Locate the cell with the specified text and output its (x, y) center coordinate. 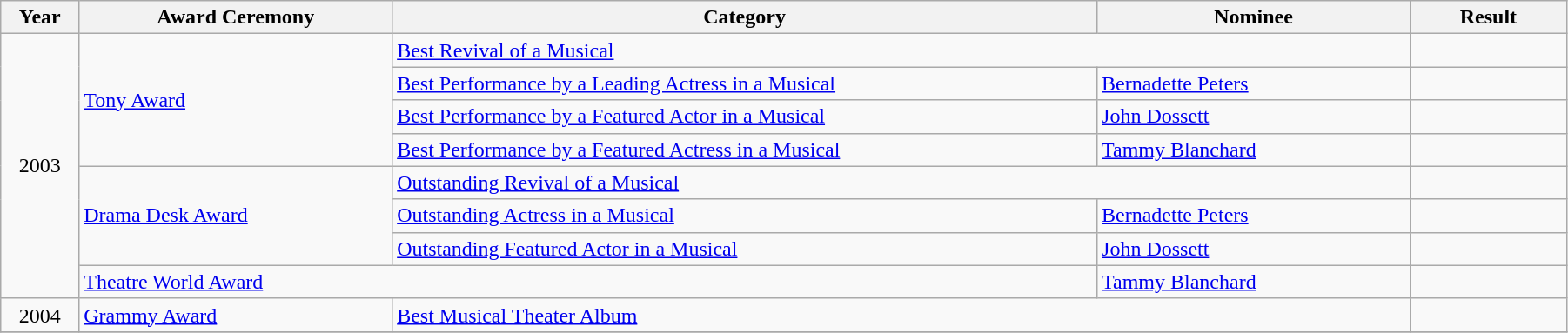
Best Musical Theater Album (901, 315)
Best Performance by a Leading Actress in a Musical (745, 83)
Nominee (1254, 17)
Award Ceremony (236, 17)
Year (40, 17)
Best Performance by a Featured Actor in a Musical (745, 117)
Outstanding Featured Actor in a Musical (745, 249)
Result (1488, 17)
2003 (40, 166)
Tony Award (236, 100)
Outstanding Actress in a Musical (745, 216)
2004 (40, 315)
Best Performance by a Featured Actress in a Musical (745, 150)
Grammy Award (236, 315)
Theatre World Award (588, 282)
Category (745, 17)
Outstanding Revival of a Musical (901, 183)
Drama Desk Award (236, 216)
Best Revival of a Musical (901, 50)
